Extract the (x, y) coordinate from the center of the cell holding the provided text.  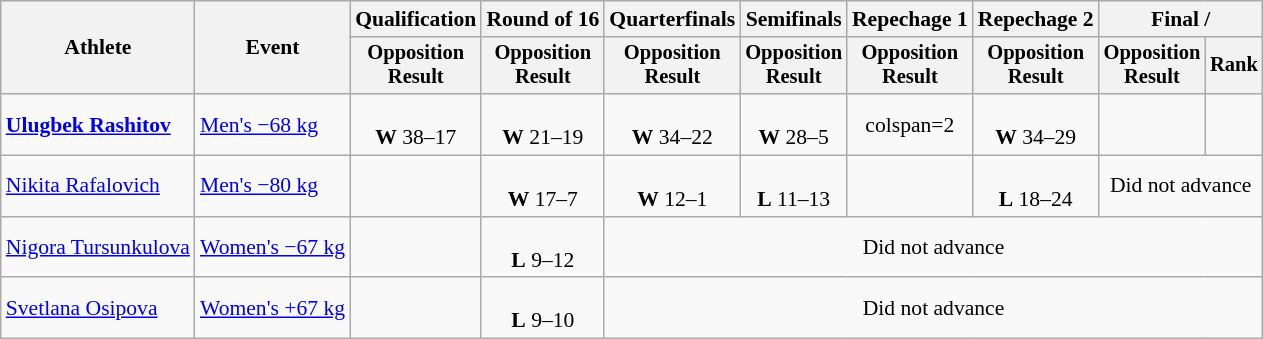
Final / (1181, 19)
Qualification (416, 19)
Round of 16 (542, 19)
L 9–10 (542, 308)
Quarterfinals (672, 19)
Svetlana Osipova (98, 308)
W 17–7 (542, 186)
L 11–13 (794, 186)
Men's −68 kg (272, 124)
W 12–1 (672, 186)
Nigora Tursunkulova (98, 248)
L 9–12 (542, 248)
Nikita Rafalovich (98, 186)
L 18–24 (1036, 186)
Repechage 1 (910, 19)
W 21–19 (542, 124)
Men's −80 kg (272, 186)
Event (272, 48)
Ulugbek Rashitov (98, 124)
Women's −67 kg (272, 248)
Rank (1234, 66)
colspan=2 (910, 124)
Semifinals (794, 19)
W 38–17 (416, 124)
W 34–22 (672, 124)
Women's +67 kg (272, 308)
W 28–5 (794, 124)
W 34–29 (1036, 124)
Athlete (98, 48)
Repechage 2 (1036, 19)
